Capture the cell that displays the provided text and extract its (x, y) central coordinate. 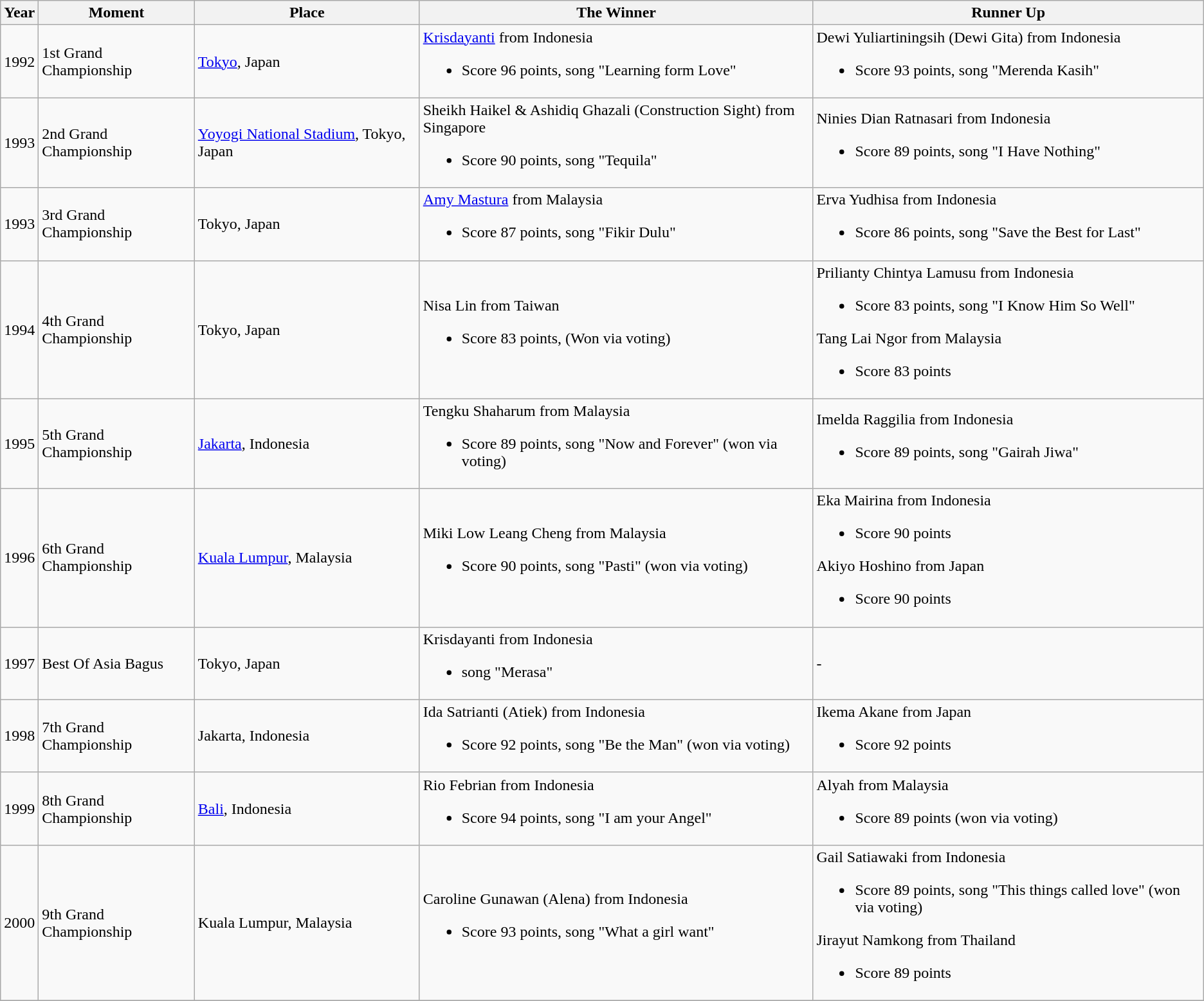
Eka Mairina from IndonesiaScore 90 pointsAkiyo Hoshino from JapanScore 90 points (1008, 558)
1994 (19, 329)
Bali, Indonesia (307, 809)
1995 (19, 444)
The Winner (616, 13)
Ninies Dian Ratnasari from IndonesiaScore 89 points, song "I Have Nothing" (1008, 143)
1992 (19, 62)
Miki Low Leang Cheng from MalaysiaScore 90 points, song "Pasti" (won via voting) (616, 558)
Runner Up (1008, 13)
8th Grand Championship (116, 809)
- (1008, 663)
Yoyogi National Stadium, Tokyo, Japan (307, 143)
5th Grand Championship (116, 444)
Year (19, 13)
4th Grand Championship (116, 329)
1997 (19, 663)
1998 (19, 735)
Amy Mastura from MalaysiaScore 87 points, song "Fikir Dulu" (616, 224)
Best Of Asia Bagus (116, 663)
Nisa Lin from TaiwanScore 83 points, (Won via voting) (616, 329)
9th Grand Championship (116, 923)
Erva Yudhisa from IndonesiaScore 86 points, song "Save the Best for Last" (1008, 224)
1999 (19, 809)
Krisdayanti from IndonesiaScore 96 points, song "Learning form Love" (616, 62)
2nd Grand Championship (116, 143)
Rio Febrian from IndonesiaScore 94 points, song "I am your Angel" (616, 809)
3rd Grand Championship (116, 224)
Dewi Yuliartiningsih (Dewi Gita) from IndonesiaScore 93 points, song "Merenda Kasih" (1008, 62)
1st Grand Championship (116, 62)
6th Grand Championship (116, 558)
7th Grand Championship (116, 735)
Sheikh Haikel & Ashidiq Ghazali (Construction Sight) from SingaporeScore 90 points, song "Tequila" (616, 143)
1996 (19, 558)
Tengku Shaharum from MalaysiaScore 89 points, song "Now and Forever" (won via voting) (616, 444)
Gail Satiawaki from IndonesiaScore 89 points, song "This things called love" (won via voting)Jirayut Namkong from ThailandScore 89 points (1008, 923)
Ikema Akane from JapanScore 92 points (1008, 735)
Krisdayanti from Indonesiasong "Merasa" (616, 663)
Place (307, 13)
Prilianty Chintya Lamusu from IndonesiaScore 83 points, song "I Know Him So Well"Tang Lai Ngor from MalaysiaScore 83 points (1008, 329)
Caroline Gunawan (Alena) from IndonesiaScore 93 points, song "What a girl want" (616, 923)
Imelda Raggilia from IndonesiaScore 89 points, song "Gairah Jiwa" (1008, 444)
Moment (116, 13)
2000 (19, 923)
Alyah from MalaysiaScore 89 points (won via voting) (1008, 809)
Ida Satrianti (Atiek) from IndonesiaScore 92 points, song "Be the Man" (won via voting) (616, 735)
